Provide the (X, Y) coordinate of the cell's center where the given text is located.  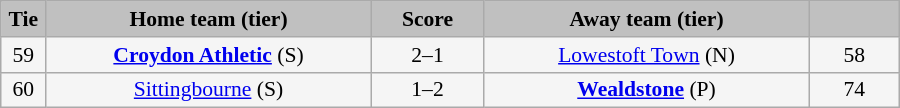
58 (854, 55)
Score (427, 19)
Lowestoft Town (N) (647, 55)
Home team (tier) (209, 19)
Away team (tier) (647, 19)
Tie (24, 19)
2–1 (427, 55)
59 (24, 55)
74 (854, 90)
1–2 (427, 90)
Croydon Athletic (S) (209, 55)
60 (24, 90)
Wealdstone (P) (647, 90)
Sittingbourne (S) (209, 90)
